Return the [X, Y] coordinate for the center point of the cell that contains the specified text.  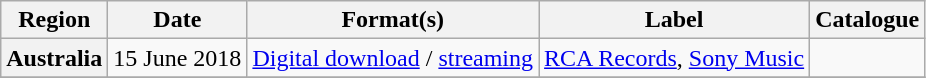
Format(s) [393, 20]
Digital download / streaming [393, 58]
Label [674, 20]
Region [54, 20]
15 June 2018 [178, 58]
Catalogue [868, 20]
RCA Records, Sony Music [674, 58]
Australia [54, 58]
Date [178, 20]
